Capture the cell that displays the provided text and extract its [X, Y] central coordinate. 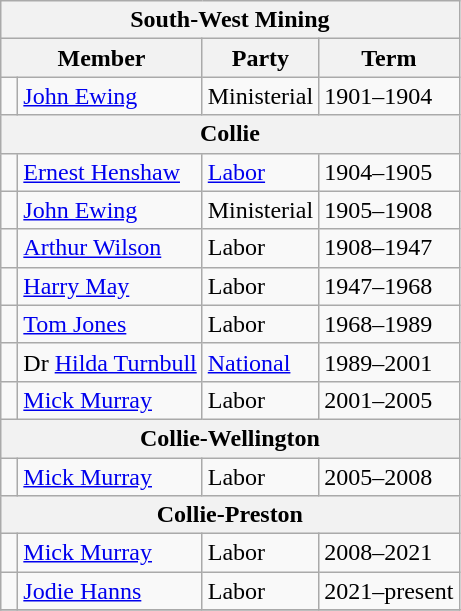
Arthur Wilson [110, 248]
1908–1947 [389, 248]
2008–2021 [389, 553]
Dr Hilda Turnbull [110, 362]
Term [389, 58]
National [260, 362]
Member [102, 58]
1904–1905 [389, 172]
Harry May [110, 286]
1989–2001 [389, 362]
2005–2008 [389, 477]
2001–2005 [389, 400]
Collie-Wellington [230, 438]
1968–1989 [389, 324]
2021–present [389, 591]
South-West Mining [230, 20]
Tom Jones [110, 324]
Collie-Preston [230, 515]
1947–1968 [389, 286]
Jodie Hanns [110, 591]
1905–1908 [389, 210]
Collie [230, 134]
Party [260, 58]
1901–1904 [389, 96]
Ernest Henshaw [110, 172]
